Extract the (x, y) coordinate from the center of the cell holding the provided text.  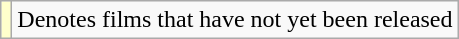
Denotes films that have not yet been released (235, 20)
